Output the (X, Y) coordinate of the center of the cell containing the given text.  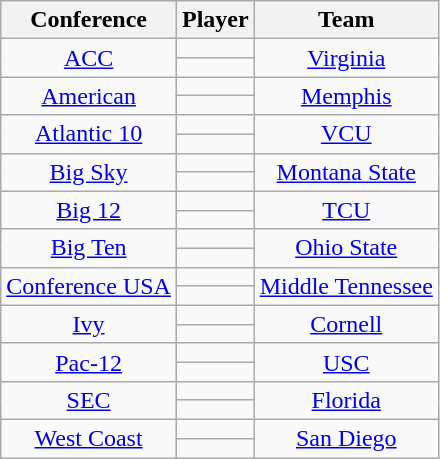
Team (346, 20)
Florida (346, 400)
Cornell (346, 324)
Conference (89, 20)
Memphis (346, 96)
Ohio State (346, 248)
VCU (346, 134)
Conference USA (89, 286)
West Coast (89, 438)
Pac-12 (89, 362)
ACC (89, 58)
USC (346, 362)
Middle Tennessee (346, 286)
Montana State (346, 172)
Ivy (89, 324)
American (89, 96)
Virginia (346, 58)
TCU (346, 210)
Player (215, 20)
Big 12 (89, 210)
Atlantic 10 (89, 134)
SEC (89, 400)
Big Sky (89, 172)
San Diego (346, 438)
Big Ten (89, 248)
